Pinpoint the cell where the given text exists, returning its (X, Y) midpoint coordinate. 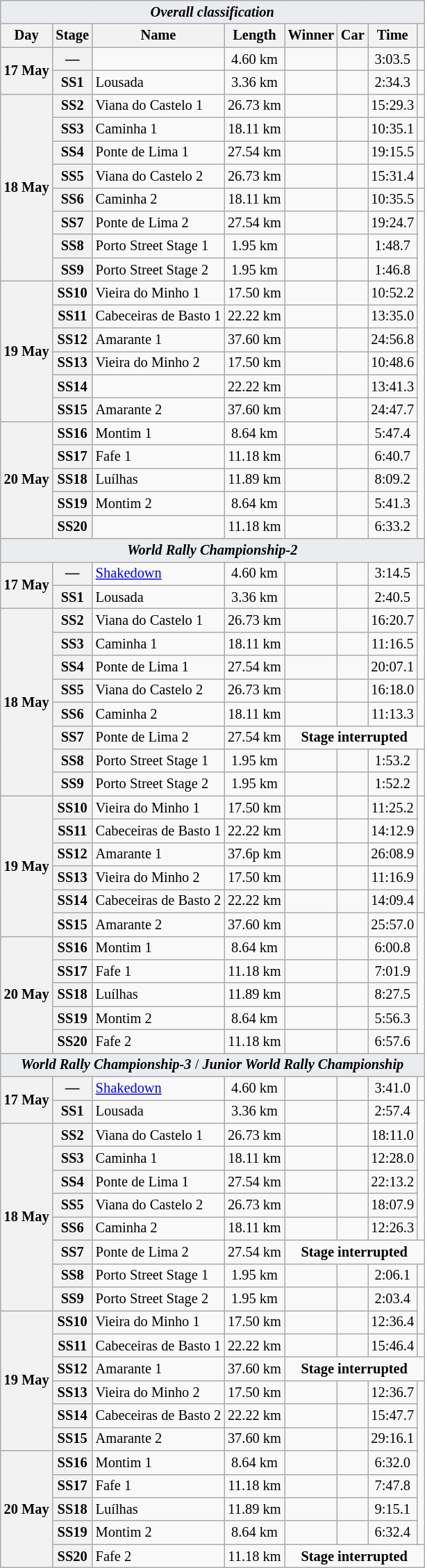
1:48.7 (393, 246)
Car (353, 35)
10:35.5 (393, 199)
12:36.4 (393, 1322)
7:47.8 (393, 1486)
19:24.7 (393, 222)
Name (158, 35)
25:57.0 (393, 924)
14:12.9 (393, 831)
3:03.5 (393, 59)
3:14.5 (393, 573)
10:35.1 (393, 129)
10:48.6 (393, 363)
18:11.0 (393, 1135)
2:06.1 (393, 1275)
16:18.0 (393, 690)
24:56.8 (393, 340)
2:57.4 (393, 1111)
13:35.0 (393, 316)
5:56.3 (393, 1018)
15:47.7 (393, 1416)
World Rally Championship-2 (212, 550)
World Rally Championship-3 / Junior World Rally Championship (212, 1065)
6:32.4 (393, 1533)
19:15.5 (393, 152)
1:53.2 (393, 760)
9:15.1 (393, 1509)
20:07.1 (393, 667)
6:33.2 (393, 527)
15:31.4 (393, 176)
2:03.4 (393, 1298)
26:08.9 (393, 854)
15:29.3 (393, 106)
5:47.4 (393, 433)
24:47.7 (393, 409)
16:20.7 (393, 620)
6:00.8 (393, 948)
Winner (311, 35)
6:40.7 (393, 457)
6:57.6 (393, 1041)
11:16.5 (393, 644)
14:09.4 (393, 901)
11:25.2 (393, 808)
Day (26, 35)
12:26.3 (393, 1228)
8:27.5 (393, 995)
18:07.9 (393, 1205)
Stage (72, 35)
22:13.2 (393, 1182)
11:13.3 (393, 714)
10:52.2 (393, 293)
13:41.3 (393, 386)
11:16.9 (393, 878)
3:41.0 (393, 1088)
12:36.7 (393, 1392)
2:40.5 (393, 597)
6:32.0 (393, 1462)
1:52.2 (393, 784)
2:34.3 (393, 82)
5:41.3 (393, 503)
1:46.8 (393, 270)
Overall classification (212, 12)
29:16.1 (393, 1439)
8:09.2 (393, 480)
15:46.4 (393, 1346)
7:01.9 (393, 971)
Length (254, 35)
Time (393, 35)
37.6p km (254, 854)
12:28.0 (393, 1159)
